Detect which cell encompasses the target text, then output its (x, y) center coordinate. 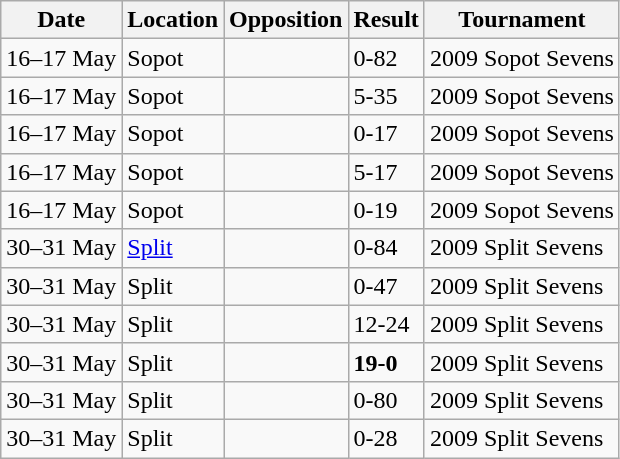
Date (62, 20)
12-24 (386, 324)
Opposition (286, 20)
0-82 (386, 58)
0-47 (386, 286)
Result (386, 20)
0-80 (386, 400)
0-17 (386, 134)
0-28 (386, 438)
5-35 (386, 96)
Tournament (522, 20)
0-84 (386, 248)
19-0 (386, 362)
5-17 (386, 172)
Location (173, 20)
0-19 (386, 210)
